Pinpoint the cell where the given text exists, returning its (X, Y) midpoint coordinate. 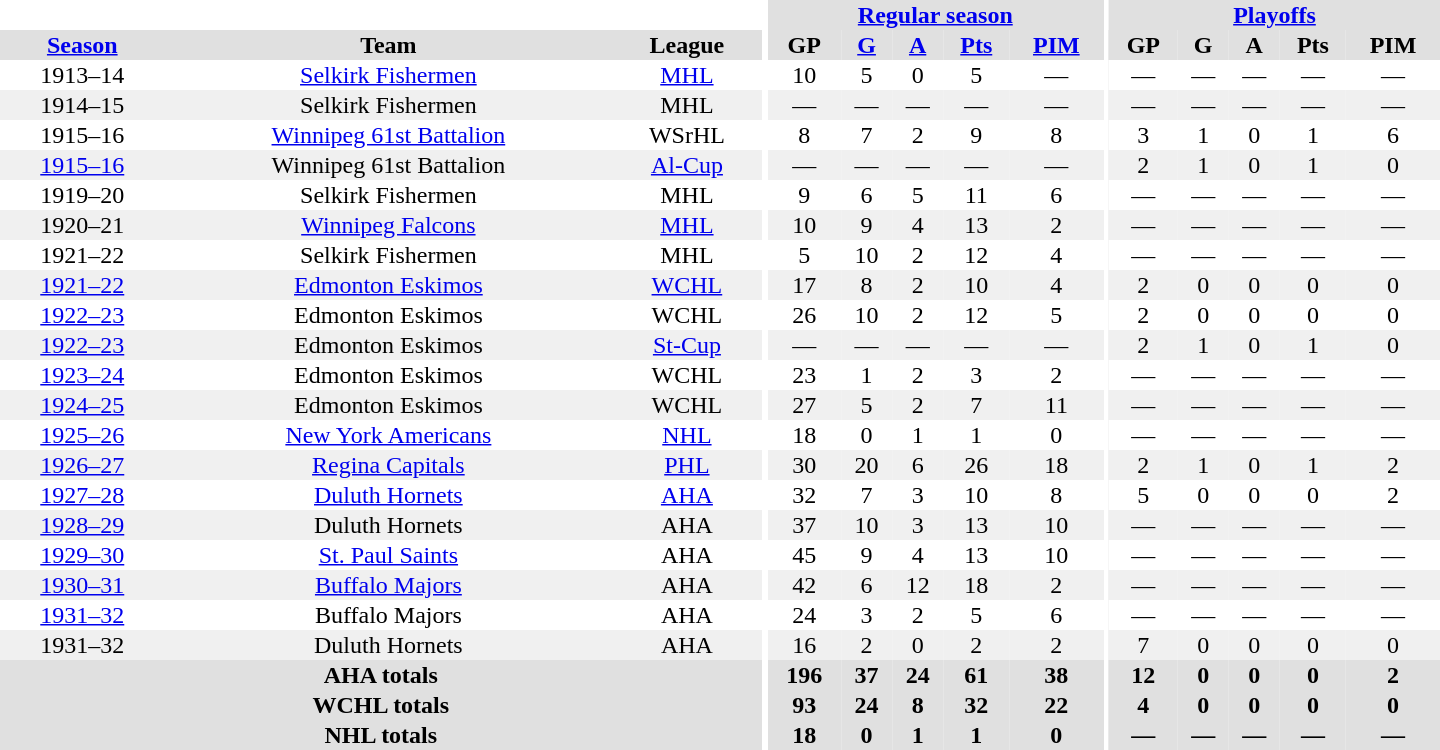
16 (804, 645)
61 (976, 675)
Playoffs (1274, 15)
17 (804, 285)
Team (389, 45)
23 (804, 375)
45 (804, 555)
30 (804, 465)
42 (804, 585)
93 (804, 705)
Season (82, 45)
Regular season (935, 15)
Regina Capitals (389, 465)
22 (1056, 705)
Winnipeg Falcons (389, 225)
20 (866, 465)
WSrHL (686, 135)
St-Cup (686, 345)
1923–24 (82, 375)
1913–14 (82, 75)
NHL (686, 435)
1914–15 (82, 105)
NHL totals (381, 735)
New York Americans (389, 435)
St. Paul Saints (389, 555)
196 (804, 675)
PHL (686, 465)
1920–21 (82, 225)
1925–26 (82, 435)
Al-Cup (686, 165)
1930–31 (82, 585)
27 (804, 405)
1926–27 (82, 465)
WCHL totals (381, 705)
1928–29 (82, 525)
AHA totals (381, 675)
1924–25 (82, 405)
League (686, 45)
1919–20 (82, 195)
1929–30 (82, 555)
1927–28 (82, 495)
38 (1056, 675)
